Identify which cell holds the provided text, then report its (X, Y) central coordinate. 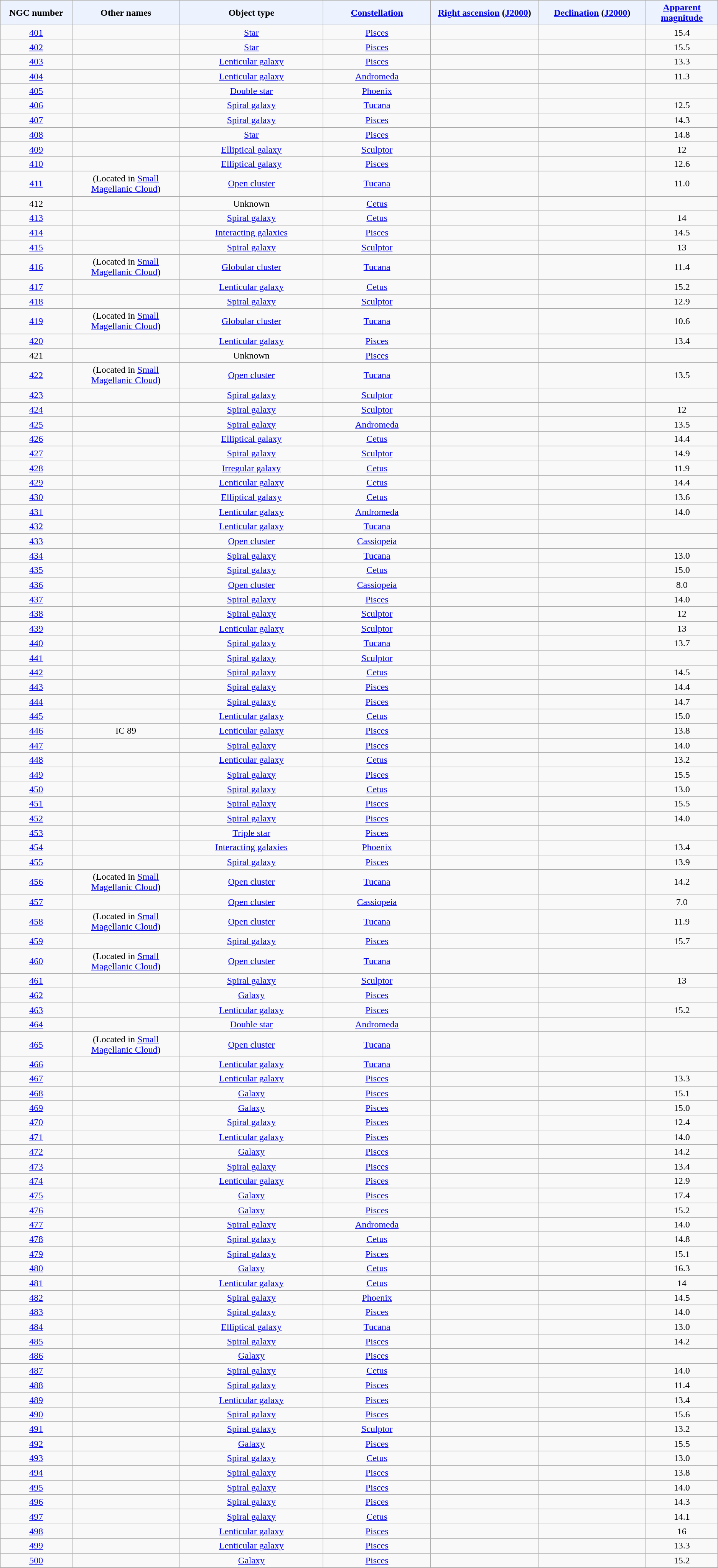
489 (36, 1400)
431 (36, 512)
487 (36, 1371)
444 (36, 701)
16.3 (682, 1269)
452 (36, 818)
15.6 (682, 1414)
426 (36, 439)
488 (36, 1385)
418 (36, 301)
483 (36, 1312)
401 (36, 33)
14.9 (682, 453)
Object type (251, 13)
408 (36, 135)
455 (36, 862)
482 (36, 1298)
454 (36, 847)
438 (36, 614)
436 (36, 585)
Apparent magnitude (682, 13)
499 (36, 1546)
421 (36, 355)
493 (36, 1458)
411 (36, 183)
469 (36, 1108)
443 (36, 687)
14.1 (682, 1517)
Declination (J2000) (592, 13)
412 (36, 204)
463 (36, 1010)
406 (36, 105)
495 (36, 1487)
7.0 (682, 902)
457 (36, 902)
464 (36, 1025)
Right ascension (J2000) (485, 13)
433 (36, 541)
429 (36, 483)
471 (36, 1137)
461 (36, 981)
432 (36, 527)
16 (682, 1531)
437 (36, 599)
447 (36, 745)
481 (36, 1283)
13.7 (682, 643)
430 (36, 497)
15.7 (682, 941)
402 (36, 47)
496 (36, 1502)
494 (36, 1473)
485 (36, 1341)
491 (36, 1429)
467 (36, 1079)
468 (36, 1093)
466 (36, 1064)
475 (36, 1195)
479 (36, 1254)
486 (36, 1356)
460 (36, 961)
459 (36, 941)
422 (36, 375)
12.4 (682, 1122)
456 (36, 882)
449 (36, 775)
450 (36, 789)
Irregular galaxy (251, 468)
405 (36, 91)
409 (36, 149)
425 (36, 424)
451 (36, 804)
434 (36, 556)
439 (36, 629)
15.4 (682, 33)
10.6 (682, 321)
470 (36, 1122)
403 (36, 62)
477 (36, 1225)
428 (36, 468)
17.4 (682, 1195)
Triple star (251, 833)
465 (36, 1045)
484 (36, 1327)
446 (36, 731)
474 (36, 1181)
498 (36, 1531)
427 (36, 453)
8.0 (682, 585)
417 (36, 287)
13.6 (682, 497)
435 (36, 570)
478 (36, 1239)
445 (36, 716)
458 (36, 921)
IC 89 (126, 731)
11.3 (682, 76)
476 (36, 1210)
14.7 (682, 701)
500 (36, 1560)
415 (36, 247)
410 (36, 164)
Constellation (377, 13)
453 (36, 833)
440 (36, 643)
490 (36, 1414)
497 (36, 1517)
Other names (126, 13)
12.6 (682, 164)
442 (36, 672)
420 (36, 341)
NGC number (36, 13)
441 (36, 658)
473 (36, 1166)
492 (36, 1444)
13.9 (682, 862)
480 (36, 1269)
404 (36, 76)
12.5 (682, 105)
472 (36, 1152)
416 (36, 267)
419 (36, 321)
413 (36, 218)
414 (36, 233)
11.0 (682, 183)
407 (36, 120)
423 (36, 395)
448 (36, 760)
424 (36, 410)
462 (36, 995)
